Return the (x, y) coordinate for the center point of the cell that contains the specified text.  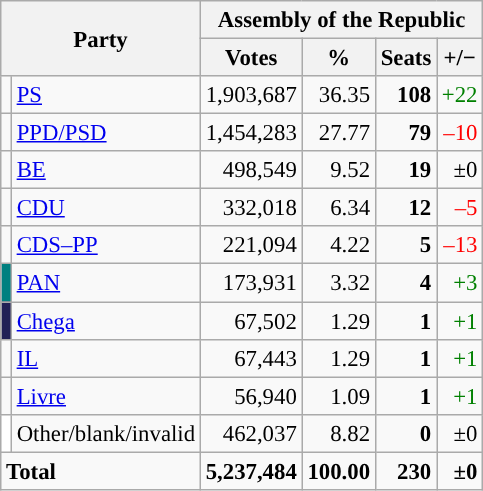
36.35 (338, 95)
CDS–PP (106, 245)
BE (106, 170)
+22 (460, 95)
+3 (460, 283)
67,443 (251, 358)
4.22 (338, 245)
Livre (106, 396)
Total (101, 471)
Other/blank/invalid (106, 433)
PAN (106, 283)
Chega (106, 321)
5 (406, 245)
Seats (406, 58)
56,940 (251, 396)
3.32 (338, 283)
Party (101, 38)
1.09 (338, 396)
1,903,687 (251, 95)
+/− (460, 58)
27.77 (338, 133)
Votes (251, 58)
PPD/PSD (106, 133)
0 (406, 433)
CDU (106, 208)
% (338, 58)
332,018 (251, 208)
498,549 (251, 170)
–10 (460, 133)
–5 (460, 208)
4 (406, 283)
19 (406, 170)
IL (106, 358)
6.34 (338, 208)
12 (406, 208)
108 (406, 95)
5,237,484 (251, 471)
PS (106, 95)
67,502 (251, 321)
100.00 (338, 471)
173,931 (251, 283)
221,094 (251, 245)
9.52 (338, 170)
462,037 (251, 433)
–13 (460, 245)
230 (406, 471)
79 (406, 133)
8.82 (338, 433)
1,454,283 (251, 133)
Assembly of the Republic (341, 20)
